Identify which cell holds the provided text, then report its [x, y] central coordinate. 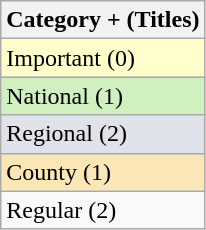
Regional (2) [103, 134]
Category + (Titles) [103, 20]
County (1) [103, 172]
Regular (2) [103, 210]
National (1) [103, 96]
Important (0) [103, 58]
